Pinpoint the cell where the given text exists, returning its (x, y) midpoint coordinate. 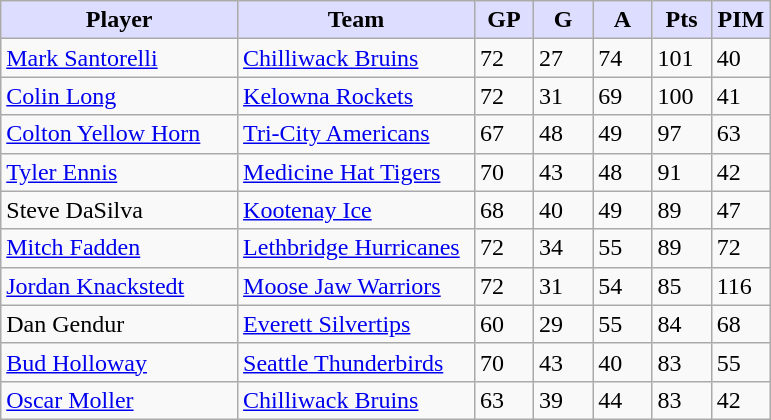
Medicine Hat Tigers (356, 172)
100 (682, 96)
Pts (682, 20)
85 (682, 286)
PIM (740, 20)
Jordan Knackstedt (120, 286)
Colton Yellow Horn (120, 134)
Tyler Ennis (120, 172)
84 (682, 324)
44 (622, 400)
74 (622, 58)
Steve DaSilva (120, 210)
34 (564, 248)
97 (682, 134)
GP (504, 20)
Mark Santorelli (120, 58)
27 (564, 58)
Player (120, 20)
101 (682, 58)
Team (356, 20)
Tri-City Americans (356, 134)
G (564, 20)
39 (564, 400)
69 (622, 96)
91 (682, 172)
Kootenay Ice (356, 210)
54 (622, 286)
41 (740, 96)
Moose Jaw Warriors (356, 286)
116 (740, 286)
47 (740, 210)
60 (504, 324)
Oscar Moller (120, 400)
Mitch Fadden (120, 248)
29 (564, 324)
67 (504, 134)
A (622, 20)
Colin Long (120, 96)
Seattle Thunderbirds (356, 362)
Lethbridge Hurricanes (356, 248)
Dan Gendur (120, 324)
Kelowna Rockets (356, 96)
Bud Holloway (120, 362)
Everett Silvertips (356, 324)
